Identify which cell holds the provided text, then report its (X, Y) central coordinate. 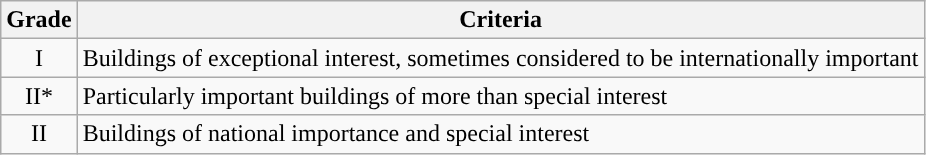
II (39, 134)
Buildings of exceptional interest, sometimes considered to be internationally important (500, 58)
Criteria (500, 20)
I (39, 58)
Particularly important buildings of more than special interest (500, 96)
Grade (39, 20)
II* (39, 96)
Buildings of national importance and special interest (500, 134)
